Scan for the cell matching the given text and deliver its [x, y] coordinate at center. 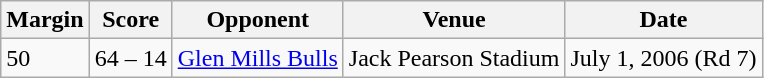
50 [45, 58]
Score [130, 20]
Opponent [258, 20]
64 – 14 [130, 58]
Glen Mills Bulls [258, 58]
July 1, 2006 (Rd 7) [664, 58]
Date [664, 20]
Margin [45, 20]
Jack Pearson Stadium [454, 58]
Venue [454, 20]
